Provide the (x, y) coordinate of the cell's center where the given text is located.  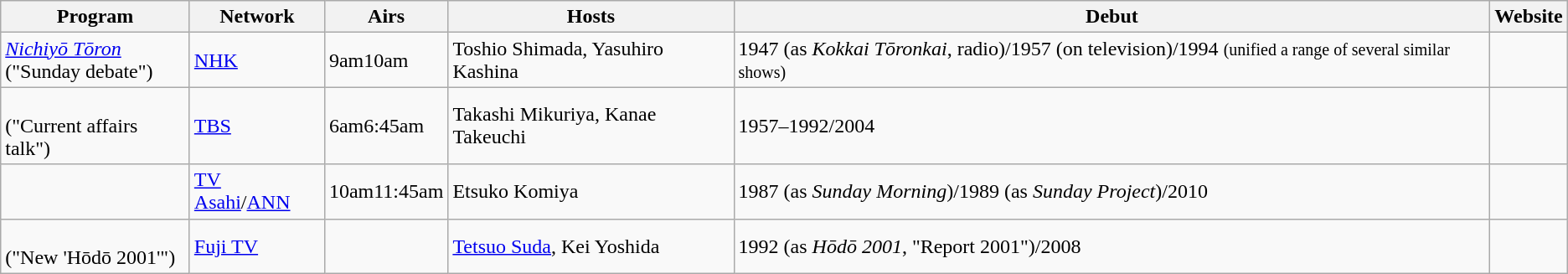
10am11:45am (385, 191)
Hosts (591, 17)
Tetsuo Suda, Kei Yoshida (591, 246)
Airs (385, 17)
6am6:45am (385, 126)
Debut (1112, 17)
Fuji TV (256, 246)
1992 (as Hōdō 2001, "Report 2001")/2008 (1112, 246)
1987 (as Sunday Morning)/1989 (as Sunday Project)/2010 (1112, 191)
("New 'Hōdō 2001'") (95, 246)
Takashi Mikuriya, Kanae Takeuchi (591, 126)
Website (1529, 17)
TV Asahi/ANN (256, 191)
Nichiyō Tōron("Sunday debate") (95, 60)
Network (256, 17)
Etsuko Komiya (591, 191)
Toshio Shimada, Yasuhiro Kashina (591, 60)
9am10am (385, 60)
("Current affairs talk") (95, 126)
Program (95, 17)
TBS (256, 126)
1947 (as Kokkai Tōronkai, radio)/1957 (on television)/1994 (unified a range of several similar shows) (1112, 60)
1957–1992/2004 (1112, 126)
NHK (256, 60)
